For the text-containing cell, return its midpoint in [X, Y] coordinate format. 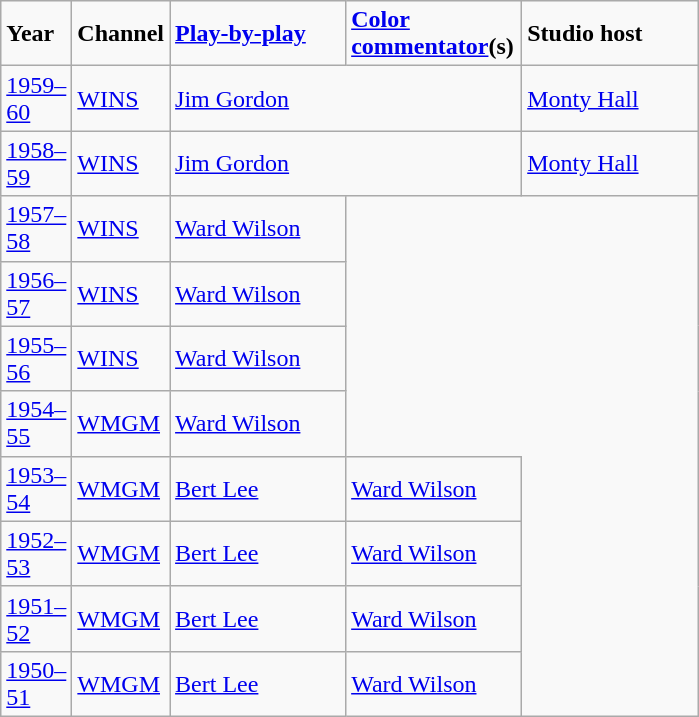
1950–51 [36, 684]
1957–58 [36, 228]
Year [36, 34]
Color commentator(s) [434, 34]
Channel [121, 34]
1951–52 [36, 618]
Studio host [610, 34]
Play-by-play [258, 34]
1952–53 [36, 554]
1958–59 [36, 164]
1955–56 [36, 358]
1956–57 [36, 294]
1954–55 [36, 424]
1959–60 [36, 98]
1953–54 [36, 488]
